Locate the cell with the specified text and output its (x, y) center coordinate. 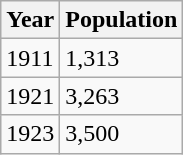
1923 (30, 134)
1921 (30, 96)
3,263 (122, 96)
1911 (30, 58)
3,500 (122, 134)
1,313 (122, 58)
Year (30, 20)
Population (122, 20)
